Return [X, Y] of the center of cell containing provided text 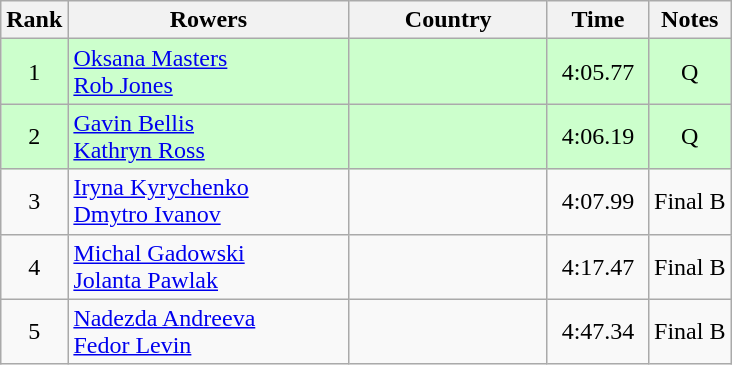
Country [448, 20]
Oksana MastersRob Jones [208, 72]
Time [598, 20]
4:06.19 [598, 136]
5 [34, 332]
1 [34, 72]
4:07.99 [598, 202]
Notes [690, 20]
4:05.77 [598, 72]
Iryna KyrychenkoDmytro Ivanov [208, 202]
Rowers [208, 20]
4:47.34 [598, 332]
Rank [34, 20]
Michal GadowskiJolanta Pawlak [208, 266]
3 [34, 202]
Gavin BellisKathryn Ross [208, 136]
4 [34, 266]
2 [34, 136]
Nadezda AndreevaFedor Levin [208, 332]
4:17.47 [598, 266]
